Determine the (x, y) coordinate at the center of the cell enclosing the given text.  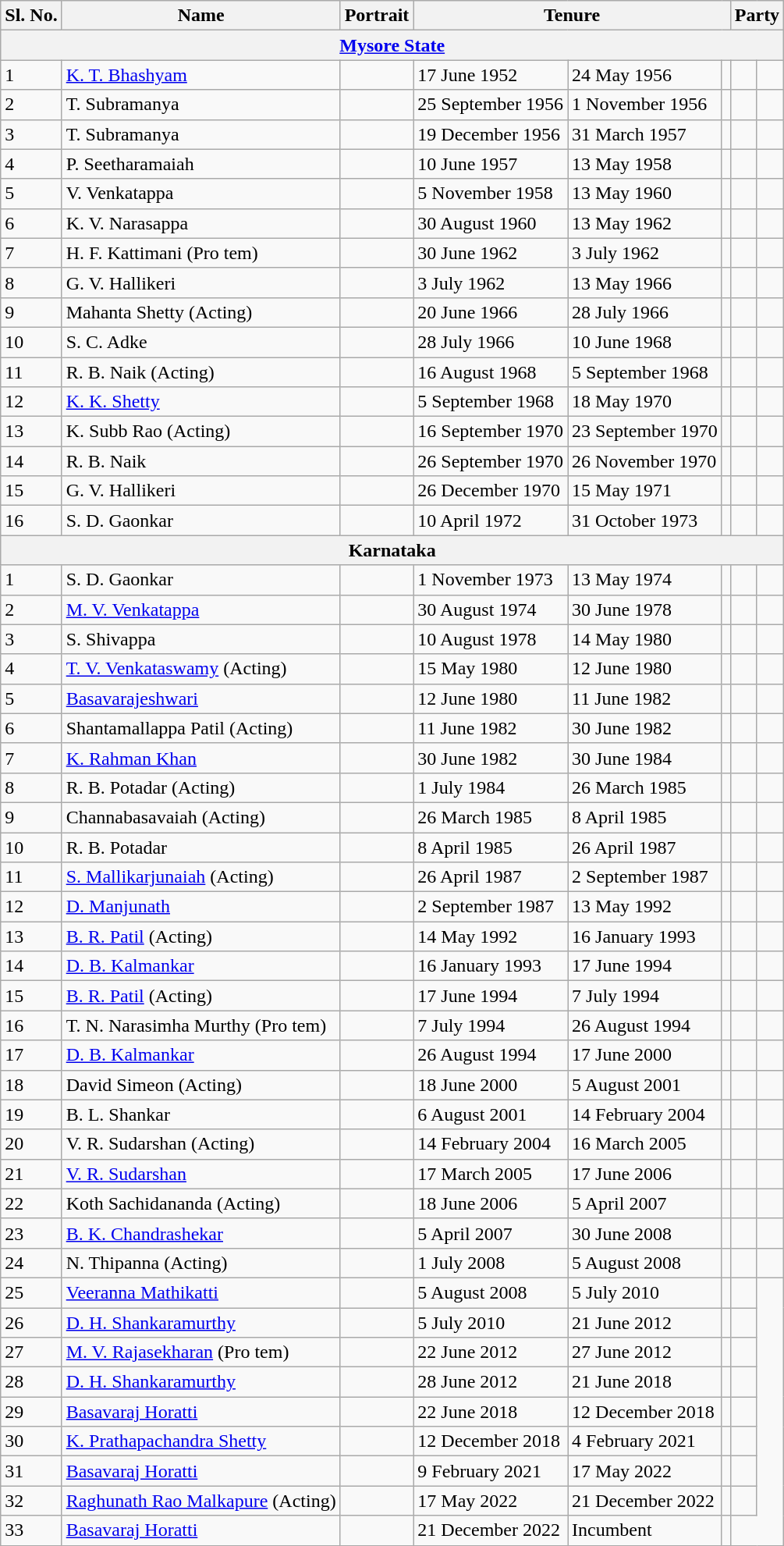
Koth Sachidananda (Acting) (201, 1203)
R. B. Naik (201, 461)
23 September 1970 (645, 432)
22 June 2012 (491, 1352)
K. Prathapachandra Shetty (201, 1441)
16 March 2005 (645, 1144)
K. V. Narasappa (201, 223)
22 June 2018 (491, 1412)
17 June 1952 (491, 75)
17 June 2006 (645, 1174)
19 (31, 1114)
23 (31, 1233)
16 August 1968 (491, 372)
13 May 1992 (645, 907)
20 (31, 1144)
31 March 1957 (645, 134)
R. B. Potadar (Acting) (201, 787)
13 May 1958 (645, 164)
K. K. Shetty (201, 402)
30 June 1962 (491, 253)
28 (31, 1382)
R. B. Potadar (201, 847)
M. V. Venkatappa (201, 610)
T. N. Narasimha Murthy (Pro tem) (201, 1025)
S. Shivappa (201, 639)
Mysore State (392, 45)
Raghunath Rao Malkapure (Acting) (201, 1501)
30 June 1984 (645, 758)
28 June 2012 (491, 1382)
K. Subb Rao (Acting) (201, 432)
M. V. Rajasekharan (Pro tem) (201, 1352)
S. Mallikarjunaiah (Acting) (201, 877)
33 (31, 1530)
26 December 1970 (491, 491)
T. V. Venkataswamy (Acting) (201, 669)
10 April 1972 (491, 521)
David Simeon (Acting) (201, 1085)
Incumbent (645, 1530)
16 September 1970 (491, 432)
30 August 1974 (491, 610)
13 May 1960 (645, 194)
30 (31, 1441)
1 July 2008 (491, 1263)
V. R. Sudarshan (Acting) (201, 1144)
21 June 2012 (645, 1323)
18 June 2000 (491, 1085)
10 June 1968 (645, 342)
13 May 1966 (645, 283)
1 November 1956 (645, 105)
Portrait (377, 16)
27 (31, 1352)
14 May 1992 (491, 936)
26 (31, 1323)
D. Manjunath (201, 907)
13 May 1962 (645, 223)
Mahanta Shetty (Acting) (201, 312)
21 (31, 1174)
30 June 2008 (645, 1233)
26 September 1970 (491, 461)
B. L. Shankar (201, 1114)
Karnataka (392, 550)
17 (31, 1055)
Basavarajeshwari (201, 698)
Party (757, 16)
18 (31, 1085)
B. K. Chandrashekar (201, 1233)
31 (31, 1471)
24 (31, 1263)
15 May 1971 (645, 491)
19 December 1956 (491, 134)
22 (31, 1203)
5 November 1958 (491, 194)
5 August 2001 (645, 1085)
21 June 2018 (645, 1382)
29 (31, 1412)
25 (31, 1292)
10 August 1978 (491, 639)
V. Venkatappa (201, 194)
26 November 1970 (645, 461)
Tenure (572, 16)
1 November 1973 (491, 580)
K. Rahman Khan (201, 758)
30 August 1960 (491, 223)
15 May 1980 (491, 669)
18 June 2006 (491, 1203)
9 February 2021 (491, 1471)
Veeranna Mathikatti (201, 1292)
S. C. Adke (201, 342)
17 March 2005 (491, 1174)
H. F. Kattimani (Pro tem) (201, 253)
13 May 1974 (645, 580)
20 June 1966 (491, 312)
P. Seetharamaiah (201, 164)
4 February 2021 (645, 1441)
6 August 2001 (491, 1114)
Sl. No. (31, 16)
Shantamallappa Patil (Acting) (201, 728)
Name (201, 16)
Channabasavaiah (Acting) (201, 817)
31 October 1973 (645, 521)
V. R. Sudarshan (201, 1174)
18 May 1970 (645, 402)
N. Thipanna (Acting) (201, 1263)
24 May 1956 (645, 75)
10 June 1957 (491, 164)
K. T. Bhashyam (201, 75)
32 (31, 1501)
R. B. Naik (Acting) (201, 372)
14 May 1980 (645, 639)
25 September 1956 (491, 105)
1 July 1984 (491, 787)
17 June 2000 (645, 1055)
30 June 1978 (645, 610)
27 June 2012 (645, 1352)
